For the text-containing cell, return its midpoint in [x, y] coordinate format. 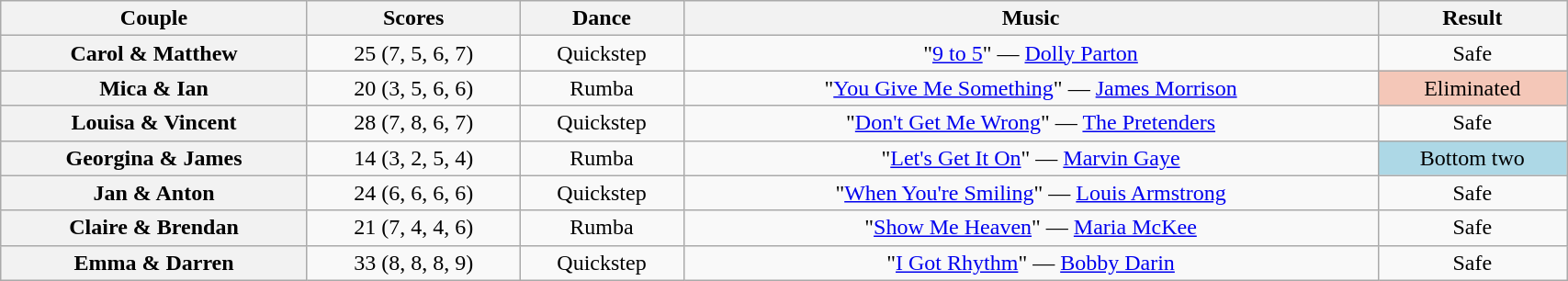
25 (7, 5, 6, 7) [413, 53]
Emma & Darren [154, 263]
Result [1472, 18]
"Let's Get It On" — Marvin Gaye [1031, 158]
Couple [154, 18]
Carol & Matthew [154, 53]
20 (3, 5, 6, 6) [413, 88]
33 (8, 8, 8, 9) [413, 263]
Bottom two [1472, 158]
"I Got Rhythm" — Bobby Darin [1031, 263]
24 (6, 6, 6, 6) [413, 193]
Dance [602, 18]
"9 to 5" — Dolly Parton [1031, 53]
Georgina & James [154, 158]
Louisa & Vincent [154, 123]
Eliminated [1472, 88]
Scores [413, 18]
"When You're Smiling" — Louis Armstrong [1031, 193]
28 (7, 8, 6, 7) [413, 123]
Mica & Ian [154, 88]
"You Give Me Something" — James Morrison [1031, 88]
21 (7, 4, 4, 6) [413, 228]
14 (3, 2, 5, 4) [413, 158]
Claire & Brendan [154, 228]
"Don't Get Me Wrong" — The Pretenders [1031, 123]
"Show Me Heaven" — Maria McKee [1031, 228]
Jan & Anton [154, 193]
Music [1031, 18]
